Return the (x, y) coordinate for the center point of the cell that contains the specified text.  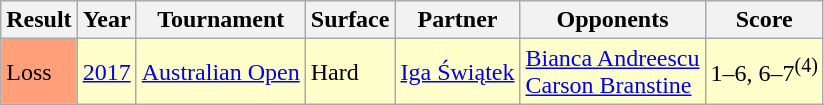
2017 (106, 72)
Year (106, 20)
Surface (350, 20)
Opponents (612, 20)
Hard (350, 72)
Australian Open (220, 72)
1–6, 6–7(4) (764, 72)
Tournament (220, 20)
Result (39, 20)
Loss (39, 72)
Partner (458, 20)
Iga Świątek (458, 72)
Bianca Andreescu Carson Branstine (612, 72)
Score (764, 20)
